Find where the given text appears and provide that cell's center as (X, Y) coordinate. 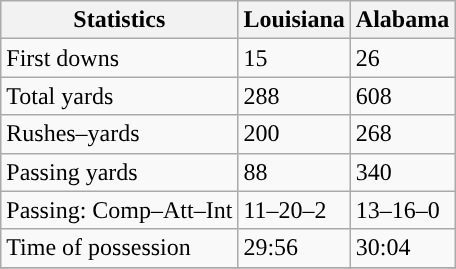
268 (402, 134)
Louisiana (294, 20)
Statistics (120, 20)
Time of possession (120, 248)
288 (294, 96)
11–20–2 (294, 210)
Passing: Comp–Att–Int (120, 210)
Rushes–yards (120, 134)
340 (402, 172)
15 (294, 58)
200 (294, 134)
13–16–0 (402, 210)
Alabama (402, 20)
29:56 (294, 248)
88 (294, 172)
30:04 (402, 248)
First downs (120, 58)
608 (402, 96)
26 (402, 58)
Passing yards (120, 172)
Total yards (120, 96)
